Scan for the cell matching the given text and deliver its [x, y] coordinate at center. 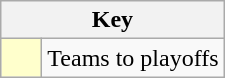
Teams to playoffs [133, 58]
Key [112, 20]
